Provide the (x, y) coordinate of the cell's center where the given text is located.  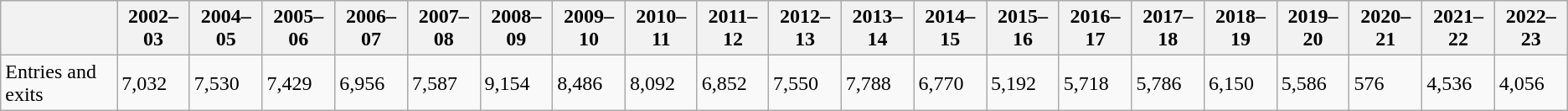
2007–08 (444, 29)
2016–17 (1096, 29)
2014–15 (950, 29)
5,718 (1096, 82)
2002–03 (154, 29)
2021–22 (1459, 29)
2011–12 (732, 29)
5,192 (1024, 82)
7,788 (878, 82)
Entries and exits (59, 82)
4,536 (1459, 82)
2010–11 (661, 29)
6,852 (732, 82)
2013–14 (878, 29)
576 (1385, 82)
5,586 (1313, 82)
2004–05 (226, 29)
2009–10 (590, 29)
7,530 (226, 82)
8,486 (590, 82)
2008–09 (516, 29)
6,150 (1241, 82)
7,550 (806, 82)
2006–07 (372, 29)
5,786 (1168, 82)
6,956 (372, 82)
2019–20 (1313, 29)
2018–19 (1241, 29)
2015–16 (1024, 29)
4,056 (1531, 82)
2020–21 (1385, 29)
7,032 (154, 82)
9,154 (516, 82)
2012–13 (806, 29)
7,587 (444, 82)
6,770 (950, 82)
2022–23 (1531, 29)
7,429 (298, 82)
8,092 (661, 82)
2017–18 (1168, 29)
2005–06 (298, 29)
